Pinpoint the cell where the given text exists, returning its [X, Y] midpoint coordinate. 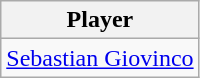
Player [100, 20]
Sebastian Giovinco [100, 58]
